From the cell containing the given text, extract its center point as [X, Y] coordinate. 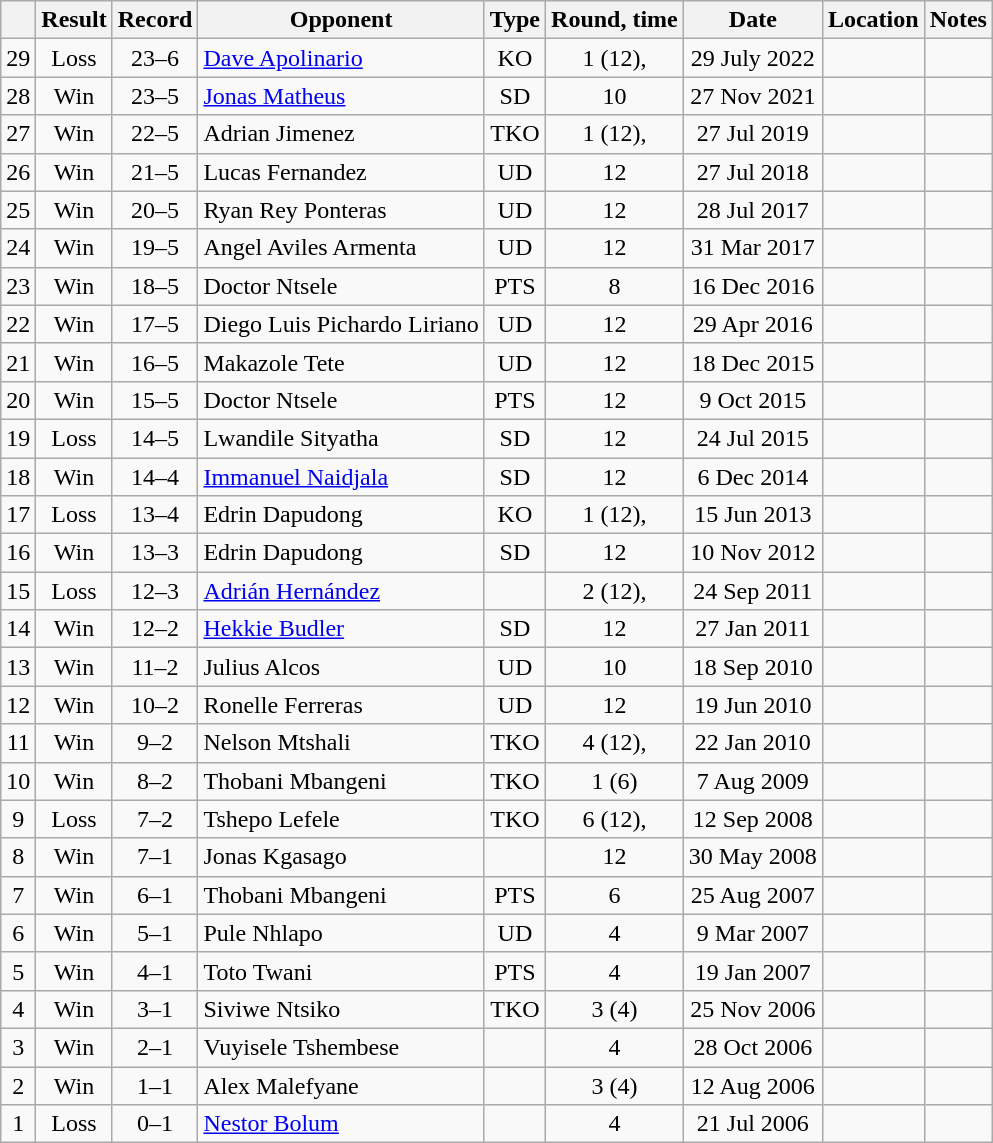
6 Dec 2014 [752, 477]
28 [18, 96]
27 Nov 2021 [752, 96]
22–5 [155, 134]
6 (12), [615, 819]
1 (6) [615, 781]
22 [18, 324]
2 (12), [615, 591]
3–1 [155, 1009]
Diego Luis Pichardo Liriano [341, 324]
9–2 [155, 743]
21 Jul 2006 [752, 1124]
17 [18, 515]
Date [752, 20]
Result [74, 20]
19 Jun 2010 [752, 705]
7–1 [155, 857]
27 Jan 2011 [752, 629]
Julius Alcos [341, 667]
Tshepo Lefele [341, 819]
1–1 [155, 1085]
Adrian Jimenez [341, 134]
Type [514, 20]
Immanuel Naidjala [341, 477]
4–1 [155, 971]
Lwandile Sityatha [341, 438]
0–1 [155, 1124]
2 [18, 1085]
28 Jul 2017 [752, 210]
29 [18, 58]
23–5 [155, 96]
23 [18, 286]
30 May 2008 [752, 857]
29 Apr 2016 [752, 324]
Ryan Rey Ponteras [341, 210]
10 Nov 2012 [752, 553]
16–5 [155, 362]
18–5 [155, 286]
20–5 [155, 210]
Makazole Tete [341, 362]
16 Dec 2016 [752, 286]
Angel Aviles Armenta [341, 248]
Lucas Fernandez [341, 172]
7 [18, 895]
Jonas Matheus [341, 96]
Record [155, 20]
1 [18, 1124]
17–5 [155, 324]
Alex Malefyane [341, 1085]
26 [18, 172]
27 Jul 2018 [752, 172]
14 [18, 629]
Toto Twani [341, 971]
28 Oct 2006 [752, 1047]
13 [18, 667]
19 [18, 438]
9 Mar 2007 [752, 933]
Opponent [341, 20]
Hekkie Budler [341, 629]
6–1 [155, 895]
Adrián Hernández [341, 591]
Vuyisele Tshembese [341, 1047]
25 Aug 2007 [752, 895]
24 Jul 2015 [752, 438]
18 [18, 477]
22 Jan 2010 [752, 743]
11–2 [155, 667]
Jonas Kgasago [341, 857]
19 Jan 2007 [752, 971]
Pule Nhlapo [341, 933]
Round, time [615, 20]
21–5 [155, 172]
5 [18, 971]
13–4 [155, 515]
7 Aug 2009 [752, 781]
29 July 2022 [752, 58]
19–5 [155, 248]
7–2 [155, 819]
Ronelle Ferreras [341, 705]
14–5 [155, 438]
25 [18, 210]
12 Aug 2006 [752, 1085]
25 Nov 2006 [752, 1009]
15 Jun 2013 [752, 515]
Nelson Mtshali [341, 743]
Dave Apolinario [341, 58]
15 [18, 591]
13–3 [155, 553]
4 (12), [615, 743]
23–6 [155, 58]
24 Sep 2011 [752, 591]
2–1 [155, 1047]
Location [873, 20]
11 [18, 743]
9 Oct 2015 [752, 400]
16 [18, 553]
10–2 [155, 705]
21 [18, 362]
8–2 [155, 781]
3 [18, 1047]
20 [18, 400]
24 [18, 248]
Nestor Bolum [341, 1124]
18 Dec 2015 [752, 362]
9 [18, 819]
5–1 [155, 933]
27 Jul 2019 [752, 134]
12–2 [155, 629]
27 [18, 134]
14–4 [155, 477]
Notes [958, 20]
Siviwe Ntsiko [341, 1009]
12–3 [155, 591]
31 Mar 2017 [752, 248]
15–5 [155, 400]
12 Sep 2008 [752, 819]
18 Sep 2010 [752, 667]
